From the cell containing the given text, extract its center point as (x, y) coordinate. 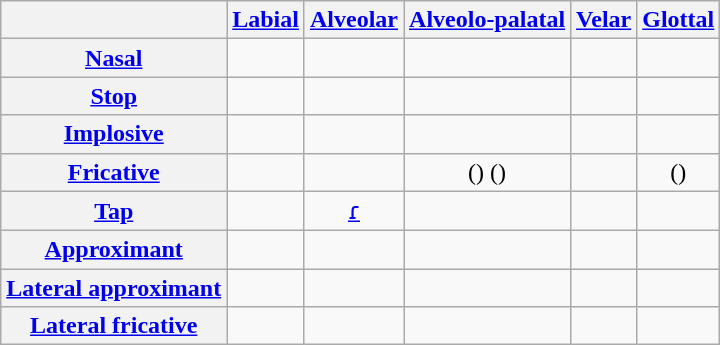
Labial (266, 20)
Stop (114, 96)
Glottal (678, 20)
Nasal (114, 58)
Lateral fricative (114, 326)
ɾ (354, 211)
() () (488, 172)
Alveolar (354, 20)
Velar (604, 20)
() (678, 172)
Implosive (114, 134)
Lateral approximant (114, 288)
Fricative (114, 172)
Alveolo-palatal (488, 20)
Tap (114, 211)
Approximant (114, 250)
